Provide the [x, y] coordinate of the cell's center where the given text is located.  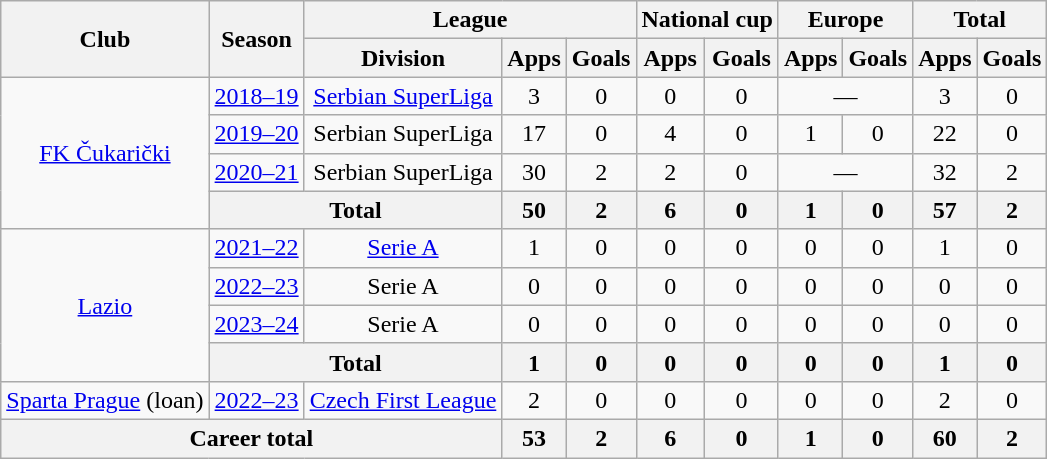
FK Čukarički [105, 153]
2020–21 [256, 172]
32 [945, 172]
53 [534, 438]
17 [534, 134]
Lazio [105, 305]
Career total [252, 438]
Europe [845, 20]
60 [945, 438]
League [470, 20]
Division [403, 58]
2023–24 [256, 324]
Club [105, 39]
National cup [707, 20]
2021–22 [256, 248]
30 [534, 172]
57 [945, 210]
2018–19 [256, 96]
Sparta Prague (loan) [105, 400]
Season [256, 39]
Czech First League [403, 400]
4 [670, 134]
2019–20 [256, 134]
50 [534, 210]
22 [945, 134]
